Return (X, Y) of the center of cell containing provided text 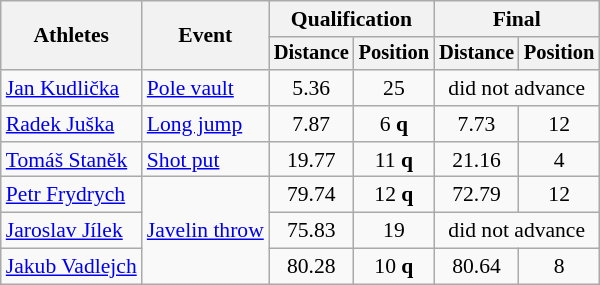
72.79 (476, 195)
Jan Kudlička (72, 88)
Petr Frydrych (72, 195)
19 (394, 231)
Long jump (206, 124)
10 q (394, 267)
Tomáš Staněk (72, 160)
Jaroslav Jílek (72, 231)
Event (206, 36)
80.64 (476, 267)
25 (394, 88)
19.77 (312, 160)
79.74 (312, 195)
7.73 (476, 124)
11 q (394, 160)
Shot put (206, 160)
75.83 (312, 231)
4 (559, 160)
12 q (394, 195)
7.87 (312, 124)
Radek Juška (72, 124)
Final (516, 19)
Jakub Vadlejch (72, 267)
8 (559, 267)
21.16 (476, 160)
5.36 (312, 88)
Athletes (72, 36)
80.28 (312, 267)
Pole vault (206, 88)
Qualification (352, 19)
Javelin throw (206, 230)
6 q (394, 124)
